Scan for the cell matching the given text and deliver its (x, y) coordinate at center. 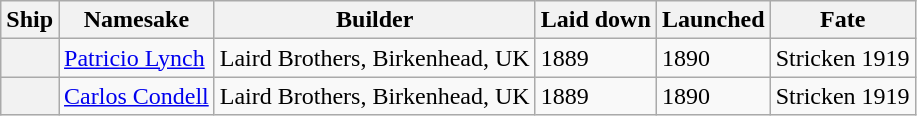
Launched (713, 20)
Patricio Lynch (137, 58)
Carlos Condell (137, 96)
Ship (30, 20)
Builder (374, 20)
Fate (842, 20)
Laid down (596, 20)
Namesake (137, 20)
